Locate the cell with the specified text and output its [X, Y] center coordinate. 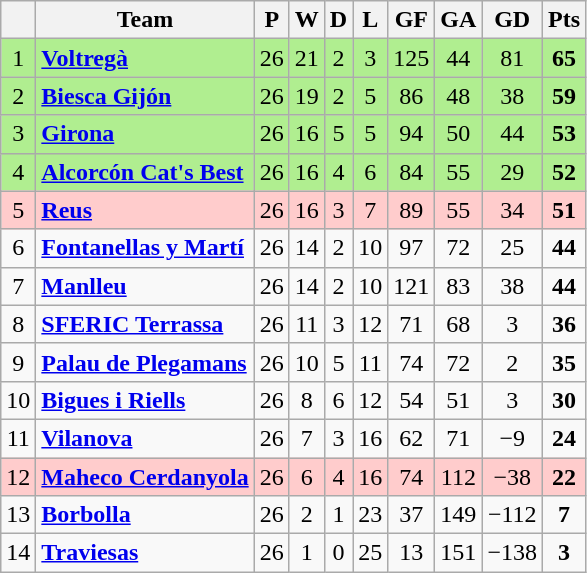
94 [412, 134]
9 [18, 362]
86 [412, 96]
151 [458, 553]
−138 [512, 553]
Vilanova [145, 438]
50 [458, 134]
53 [564, 134]
−38 [512, 477]
Palau de Plegamans [145, 362]
Voltregà [145, 58]
81 [512, 58]
89 [412, 210]
Pts [564, 20]
97 [412, 248]
Alcorcón Cat's Best [145, 172]
−112 [512, 515]
22 [564, 477]
21 [306, 58]
Manlleu [145, 286]
Traviesas [145, 553]
W [306, 20]
23 [370, 515]
0 [338, 553]
35 [564, 362]
Borbolla [145, 515]
83 [458, 286]
149 [458, 515]
Girona [145, 134]
24 [564, 438]
125 [412, 58]
Fontanellas y Martí [145, 248]
D [338, 20]
34 [512, 210]
P [272, 20]
30 [564, 400]
Maheco Cerdanyola [145, 477]
GF [412, 20]
37 [412, 515]
19 [306, 96]
29 [512, 172]
Reus [145, 210]
65 [564, 58]
48 [458, 96]
112 [458, 477]
−9 [512, 438]
54 [412, 400]
GD [512, 20]
52 [564, 172]
SFERIC Terrassa [145, 324]
121 [412, 286]
36 [564, 324]
Bigues i Riells [145, 400]
Biesca Gijón [145, 96]
62 [412, 438]
59 [564, 96]
GA [458, 20]
68 [458, 324]
84 [412, 172]
Team [145, 20]
L [370, 20]
